Find where the given text appears and provide that cell's center as [x, y] coordinate. 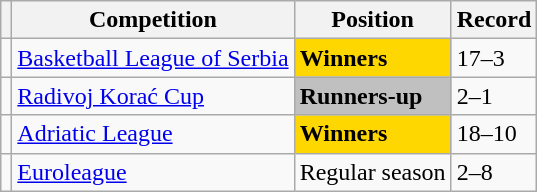
Basketball League of Serbia [153, 58]
18–10 [494, 134]
Radivoj Korać Cup [153, 96]
2–1 [494, 96]
Runners-up [372, 96]
17–3 [494, 58]
Competition [153, 20]
Adriatic League [153, 134]
Record [494, 20]
Euroleague [153, 172]
Position [372, 20]
2–8 [494, 172]
Regular season [372, 172]
